Identify which cell holds the provided text, then report its (x, y) central coordinate. 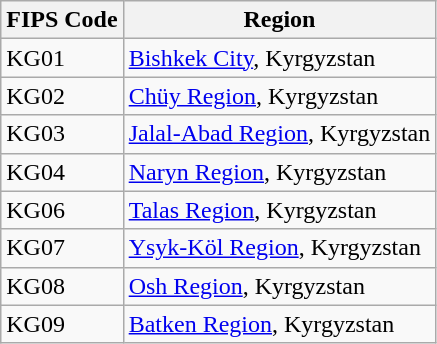
KG04 (62, 172)
Chüy Region, Kyrgyzstan (280, 96)
KG09 (62, 324)
KG06 (62, 210)
Jalal-Abad Region, Kyrgyzstan (280, 134)
KG02 (62, 96)
FIPS Code (62, 20)
KG07 (62, 248)
Batken Region, Kyrgyzstan (280, 324)
Ysyk-Köl Region, Kyrgyzstan (280, 248)
Bishkek City, Kyrgyzstan (280, 58)
Naryn Region, Kyrgyzstan (280, 172)
KG03 (62, 134)
Talas Region, Kyrgyzstan (280, 210)
KG01 (62, 58)
KG08 (62, 286)
Osh Region, Kyrgyzstan (280, 286)
Region (280, 20)
